Search for the cell housing the specified text and yield its (X, Y) center coordinate. 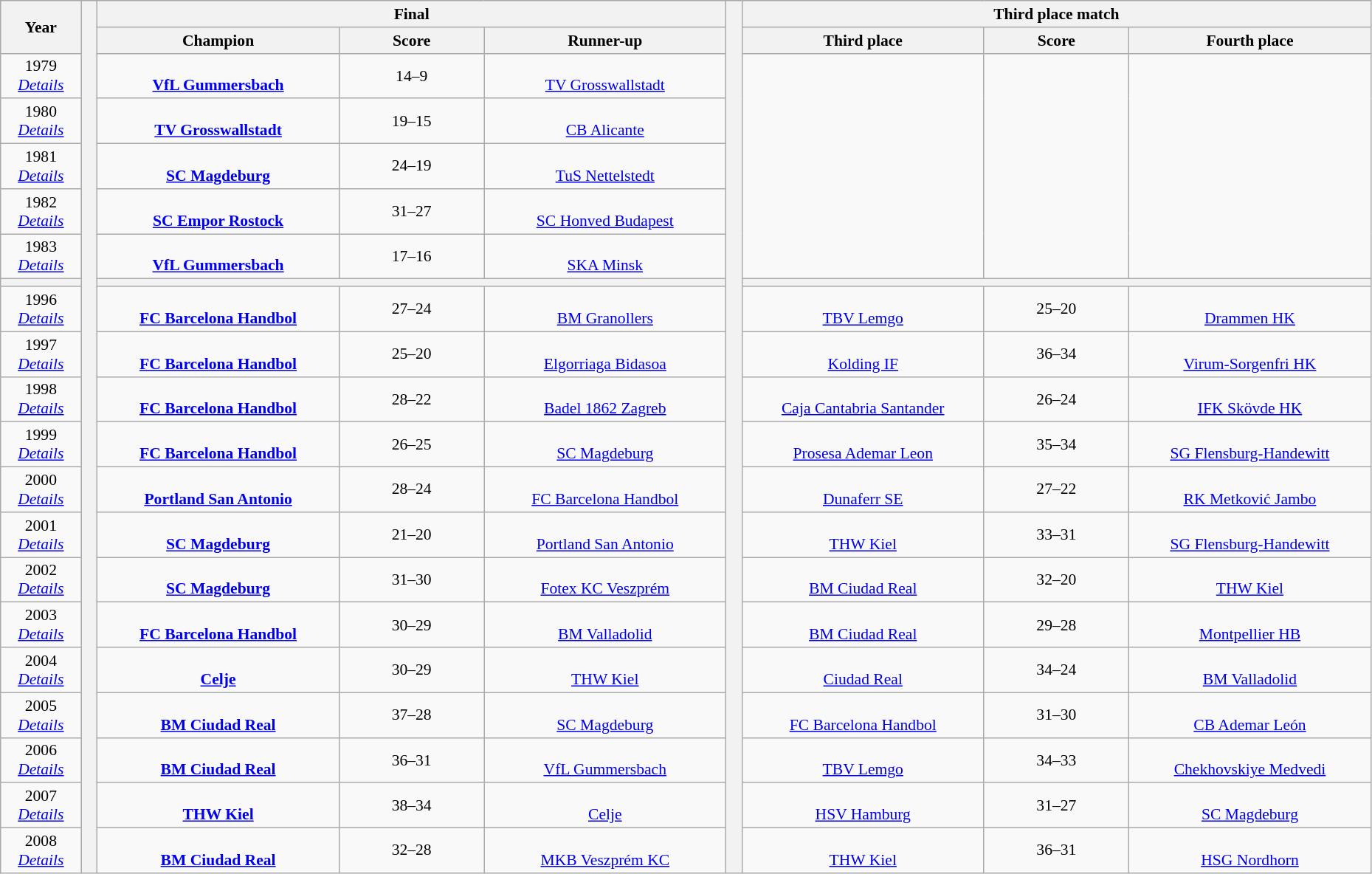
24–19 (412, 167)
2003Details (41, 624)
1979Details (41, 75)
Dunaferr SE (863, 490)
2005Details (41, 715)
Ciudad Real (863, 670)
2007Details (41, 806)
34–24 (1057, 670)
MKB Veszprém KC (605, 850)
RK Metković Jambo (1250, 490)
SKA Minsk (605, 257)
BM Granollers (605, 309)
27–22 (1057, 490)
Badel 1862 Zagreb (605, 399)
Virum-Sorgenfri HK (1250, 354)
Caja Cantabria Santander (863, 399)
21–20 (412, 534)
38–34 (412, 806)
Third place match (1056, 14)
CB Alicante (605, 121)
34–33 (1057, 760)
1983Details (41, 257)
Third place (863, 41)
CB Ademar León (1250, 715)
SC Empor Rostock (218, 211)
Fourth place (1250, 41)
Year (41, 27)
2008Details (41, 850)
SC Honved Budapest (605, 211)
HSG Nordhorn (1250, 850)
1996Details (41, 309)
Runner-up (605, 41)
1980Details (41, 121)
1982Details (41, 211)
Chekhovskiye Medvedi (1250, 760)
Prosesa Ademar Leon (863, 444)
27–24 (412, 309)
2006Details (41, 760)
1981Details (41, 167)
17–16 (412, 257)
19–15 (412, 121)
Final (412, 14)
IFK Skövde HK (1250, 399)
2000Details (41, 490)
HSV Hamburg (863, 806)
26–25 (412, 444)
32–28 (412, 850)
14–9 (412, 75)
Kolding IF (863, 354)
33–31 (1057, 534)
Drammen HK (1250, 309)
Montpellier HB (1250, 624)
Fotex KC Veszprém (605, 580)
2001Details (41, 534)
28–22 (412, 399)
1999Details (41, 444)
2002Details (41, 580)
37–28 (412, 715)
26–24 (1057, 399)
32–20 (1057, 580)
36–34 (1057, 354)
TuS Nettelstedt (605, 167)
1997Details (41, 354)
Champion (218, 41)
1998Details (41, 399)
35–34 (1057, 444)
Elgorriaga Bidasoa (605, 354)
2004Details (41, 670)
29–28 (1057, 624)
28–24 (412, 490)
